Capture the cell that displays the provided text and extract its [X, Y] central coordinate. 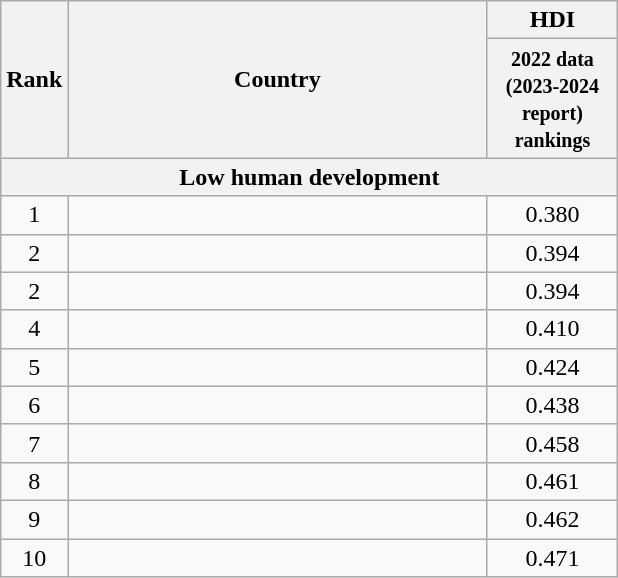
0.471 [552, 557]
8 [34, 481]
0.458 [552, 443]
1 [34, 215]
Rank [34, 80]
0.462 [552, 519]
0.461 [552, 481]
0.380 [552, 215]
2022 data (2023-2024 report) rankings [552, 98]
0.424 [552, 367]
7 [34, 443]
6 [34, 405]
HDI [552, 20]
Low human development [310, 177]
4 [34, 329]
9 [34, 519]
0.438 [552, 405]
Country [278, 80]
5 [34, 367]
0.410 [552, 329]
10 [34, 557]
